Return (X, Y) of the center of cell containing provided text 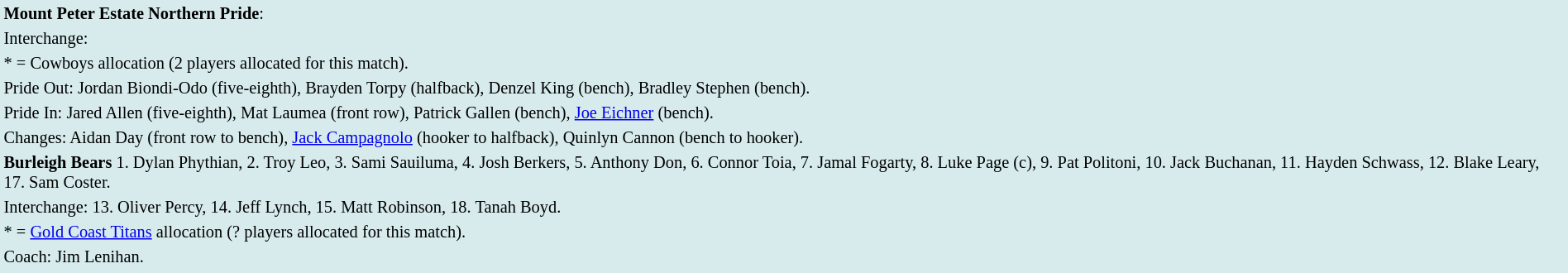
Coach: Jim Lenihan. (784, 256)
* = Gold Coast Titans allocation (? players allocated for this match). (784, 232)
Interchange: (784, 38)
Changes: Aidan Day (front row to bench), Jack Campagnolo (hooker to halfback), Quinlyn Cannon (bench to hooker). (784, 137)
Pride In: Jared Allen (five-eighth), Mat Laumea (front row), Patrick Gallen (bench), Joe Eichner (bench). (784, 113)
Interchange: 13. Oliver Percy, 14. Jeff Lynch, 15. Matt Robinson, 18. Tanah Boyd. (784, 207)
Pride Out: Jordan Biondi-Odo (five-eighth), Brayden Torpy (halfback), Denzel King (bench), Bradley Stephen (bench). (784, 88)
Mount Peter Estate Northern Pride: (784, 13)
* = Cowboys allocation (2 players allocated for this match). (784, 63)
